Search for the cell housing the specified text and yield its [X, Y] center coordinate. 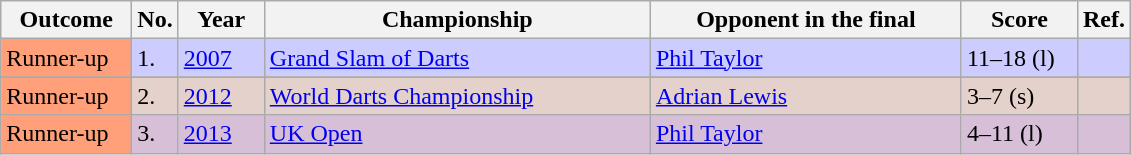
2013 [221, 134]
2007 [221, 58]
3. [155, 134]
3–7 (s) [1019, 96]
2012 [221, 96]
Championship [457, 20]
Grand Slam of Darts [457, 58]
Score [1019, 20]
No. [155, 20]
2. [155, 96]
4–11 (l) [1019, 134]
11–18 (l) [1019, 58]
Ref. [1104, 20]
1. [155, 58]
Outcome [66, 20]
Opponent in the final [806, 20]
UK Open [457, 134]
World Darts Championship [457, 96]
Year [221, 20]
Adrian Lewis [806, 96]
